Detect which cell encompasses the target text, then output its (X, Y) center coordinate. 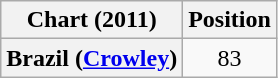
Chart (2011) (92, 20)
Brazil (Crowley) (92, 58)
83 (230, 58)
Position (230, 20)
